Identify which cell holds the provided text, then report its [X, Y] central coordinate. 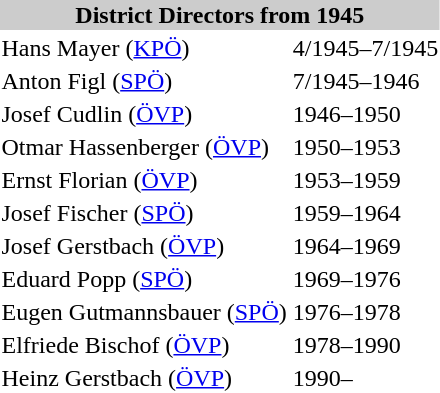
4/1945–7/1945 [365, 48]
Hans Mayer (KPÖ) [144, 48]
Heinz Gerstbach (ÖVP) [144, 378]
7/1945–1946 [365, 81]
Anton Figl (SPÖ) [144, 81]
1953–1959 [365, 180]
Elfriede Bischof (ÖVP) [144, 345]
1990– [365, 378]
1950–1953 [365, 147]
1978–1990 [365, 345]
1969–1976 [365, 279]
1976–1978 [365, 312]
1946–1950 [365, 114]
1964–1969 [365, 246]
Josef Fischer (SPÖ) [144, 213]
Eduard Popp (SPÖ) [144, 279]
Eugen Gutmannsbauer (SPÖ) [144, 312]
Josef Cudlin (ÖVP) [144, 114]
1959–1964 [365, 213]
Ernst Florian (ÖVP) [144, 180]
District Directors from 1945 [220, 15]
Otmar Hassenberger (ÖVP) [144, 147]
Josef Gerstbach (ÖVP) [144, 246]
